Return the (x, y) coordinate for the center point of the cell that contains the specified text.  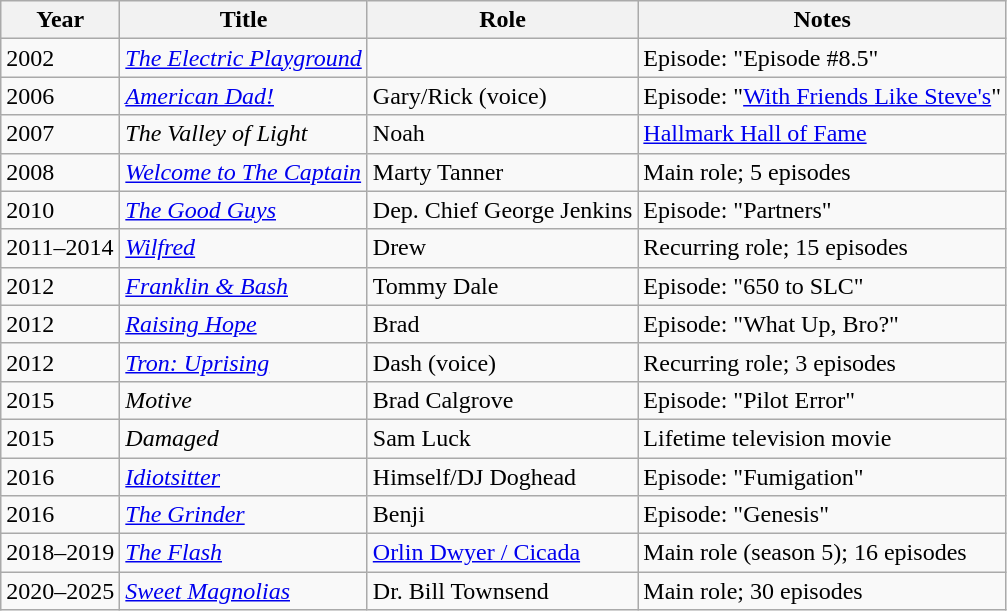
Damaged (244, 438)
Dep. Chief George Jenkins (502, 210)
Benji (502, 515)
Welcome to The Captain (244, 172)
Dash (voice) (502, 362)
Episode: "Pilot Error" (822, 400)
Main role (season 5); 16 episodes (822, 553)
Raising Hope (244, 324)
Episode: "650 to SLC" (822, 286)
Franklin & Bash (244, 286)
Notes (822, 20)
Hallmark Hall of Fame (822, 134)
Idiotsitter (244, 477)
Tron: Uprising (244, 362)
Episode: "What Up, Bro?" (822, 324)
Himself/DJ Doghead (502, 477)
2002 (60, 58)
Episode: "Fumigation" (822, 477)
2011–2014 (60, 248)
Main role; 30 episodes (822, 591)
Main role; 5 episodes (822, 172)
Marty Tanner (502, 172)
Recurring role; 15 episodes (822, 248)
Episode: "Genesis" (822, 515)
Title (244, 20)
The Valley of Light (244, 134)
Motive (244, 400)
2018–2019 (60, 553)
Tommy Dale (502, 286)
2007 (60, 134)
The Good Guys (244, 210)
Sam Luck (502, 438)
Brad (502, 324)
The Electric Playground (244, 58)
The Grinder (244, 515)
2010 (60, 210)
Brad Calgrove (502, 400)
2008 (60, 172)
Episode: "With Friends Like Steve's" (822, 96)
Recurring role; 3 episodes (822, 362)
Gary/Rick (voice) (502, 96)
Sweet Magnolias (244, 591)
Episode: "Partners" (822, 210)
Wilfred (244, 248)
Drew (502, 248)
2006 (60, 96)
The Flash (244, 553)
Role (502, 20)
Year (60, 20)
Orlin Dwyer / Cicada (502, 553)
Noah (502, 134)
Episode: "Episode #8.5" (822, 58)
Dr. Bill Townsend (502, 591)
American Dad! (244, 96)
2020–2025 (60, 591)
Lifetime television movie (822, 438)
